Search for the cell housing the specified text and yield its (X, Y) center coordinate. 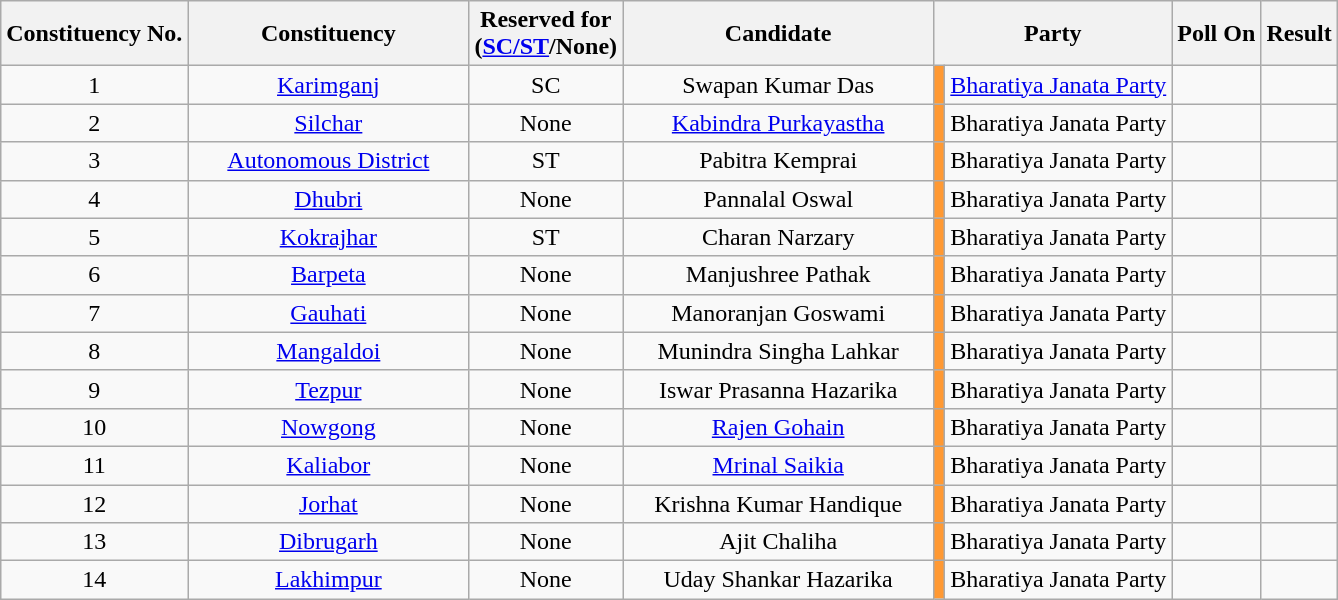
Poll On (1216, 34)
Rajen Gohain (778, 427)
Manjushree Pathak (778, 275)
1 (94, 85)
Charan Narzary (778, 237)
Mangaldoi (328, 351)
3 (94, 161)
Dhubri (328, 199)
7 (94, 313)
10 (94, 427)
Iswar Prasanna Hazarika (778, 389)
Gauhati (328, 313)
Barpeta (328, 275)
Kabindra Purkayastha (778, 123)
SC (546, 85)
9 (94, 389)
Kaliabor (328, 465)
Party (1053, 34)
Autonomous District (328, 161)
13 (94, 542)
5 (94, 237)
8 (94, 351)
Tezpur (328, 389)
2 (94, 123)
Pabitra Kemprai (778, 161)
Nowgong (328, 427)
Silchar (328, 123)
Manoranjan Goswami (778, 313)
Karimganj (328, 85)
Constituency No. (94, 34)
Result (1299, 34)
Pannalal Oswal (778, 199)
Swapan Kumar Das (778, 85)
Uday Shankar Hazarika (778, 580)
14 (94, 580)
Lakhimpur (328, 580)
Constituency (328, 34)
Reserved for(SC/ST/None) (546, 34)
Candidate (778, 34)
11 (94, 465)
Munindra Singha Lahkar (778, 351)
12 (94, 503)
6 (94, 275)
Krishna Kumar Handique (778, 503)
Ajit Chaliha (778, 542)
Mrinal Saikia (778, 465)
Jorhat (328, 503)
Kokrajhar (328, 237)
4 (94, 199)
Dibrugarh (328, 542)
